Pinpoint the cell where the given text exists, returning its (x, y) midpoint coordinate. 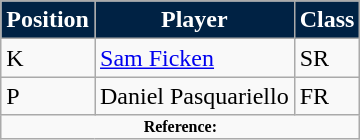
Daniel Pasquariello (194, 96)
P (48, 96)
FR (327, 96)
K (48, 58)
Class (327, 20)
Position (48, 20)
Reference: (180, 127)
SR (327, 58)
Player (194, 20)
Sam Ficken (194, 58)
